Provide the [X, Y] coordinate of the cell's center where the given text is located.  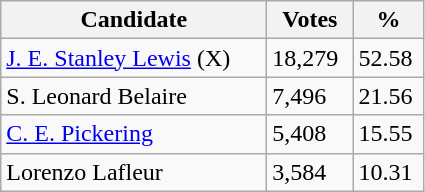
% [388, 20]
21.56 [388, 96]
3,584 [310, 172]
18,279 [310, 58]
C. E. Pickering [134, 134]
52.58 [388, 58]
10.31 [388, 172]
5,408 [310, 134]
Lorenzo Lafleur [134, 172]
7,496 [310, 96]
15.55 [388, 134]
S. Leonard Belaire [134, 96]
J. E. Stanley Lewis (X) [134, 58]
Candidate [134, 20]
Votes [310, 20]
